Locate the cell with the specified text and output its (x, y) center coordinate. 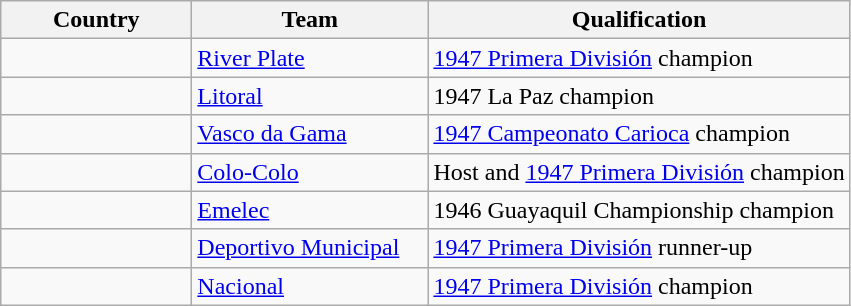
Deportivo Municipal (310, 248)
1947 Campeonato Carioca champion (639, 134)
Country (96, 20)
River Plate (310, 58)
Litoral (310, 96)
Qualification (639, 20)
Nacional (310, 286)
Team (310, 20)
Host and 1947 Primera División champion (639, 172)
1947 Primera División runner-up (639, 248)
Emelec (310, 210)
Vasco da Gama (310, 134)
1946 Guayaquil Championship champion (639, 210)
Colo-Colo (310, 172)
1947 La Paz champion (639, 96)
